Detect which cell encompasses the target text, then output its (x, y) center coordinate. 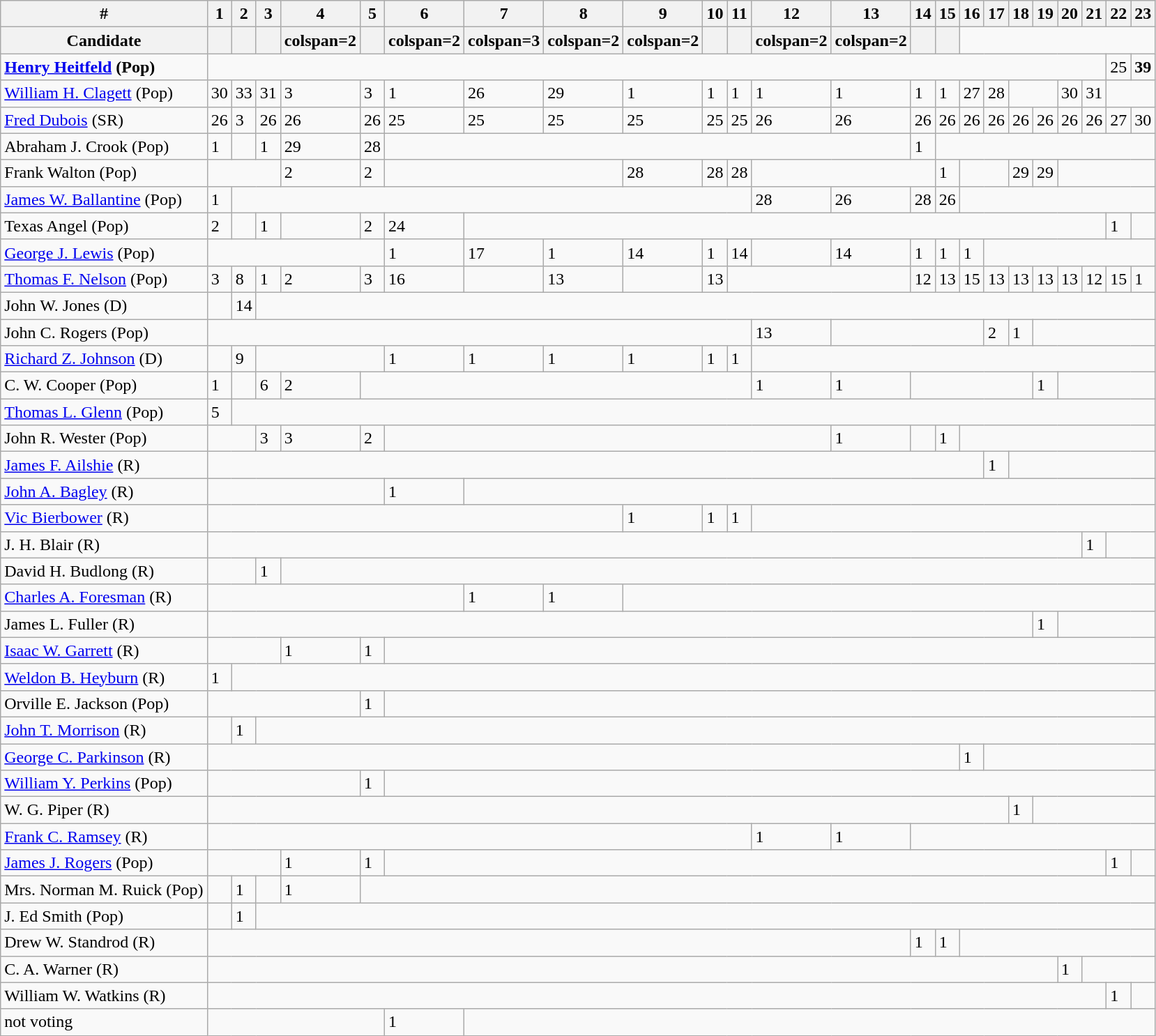
18 (1021, 14)
Frank C. Ramsey (R) (104, 837)
John W. Jones (D) (104, 305)
George C. Parkinson (R) (104, 756)
J. H. Blair (R) (104, 544)
Mrs. Norman M. Ruick (Pop) (104, 890)
not voting (104, 1022)
William Y. Perkins (Pop) (104, 784)
19 (1044, 14)
33 (244, 93)
21 (1095, 14)
23 (1143, 14)
Abraham J. Crook (Pop) (104, 146)
Isaac W. Garrett (R) (104, 650)
Texas Angel (Pop) (104, 226)
William W. Watkins (R) (104, 996)
Richard Z. Johnson (D) (104, 359)
4 (320, 14)
James W. Ballantine (Pop) (104, 199)
Henry Heitfeld (Pop) (104, 67)
20 (1070, 14)
7 (504, 14)
Thomas L. Glenn (Pop) (104, 412)
Weldon B. Heyburn (R) (104, 677)
Charles A. Foresman (R) (104, 597)
James J. Rogers (Pop) (104, 863)
24 (424, 226)
James F. Ailshie (R) (104, 465)
William H. Clagett (Pop) (104, 93)
C. A. Warner (R) (104, 969)
22 (1118, 14)
John C. Rogers (Pop) (104, 333)
George J. Lewis (Pop) (104, 252)
Fred Dubois (SR) (104, 120)
Frank Walton (Pop) (104, 173)
# (104, 14)
colspan=3 (504, 40)
10 (715, 14)
David H. Budlong (R) (104, 571)
James L. Fuller (R) (104, 624)
John T. Morrison (R) (104, 730)
J. Ed Smith (Pop) (104, 916)
Vic Bierbower (R) (104, 518)
11 (739, 14)
John A. Bagley (R) (104, 492)
Thomas F. Nelson (Pop) (104, 279)
Orville E. Jackson (Pop) (104, 703)
C. W. Cooper (Pop) (104, 386)
Candidate (104, 40)
Drew W. Standrod (R) (104, 943)
39 (1143, 67)
W. G. Piper (R) (104, 810)
John R. Wester (Pop) (104, 439)
